Capture the cell that displays the provided text and extract its (X, Y) central coordinate. 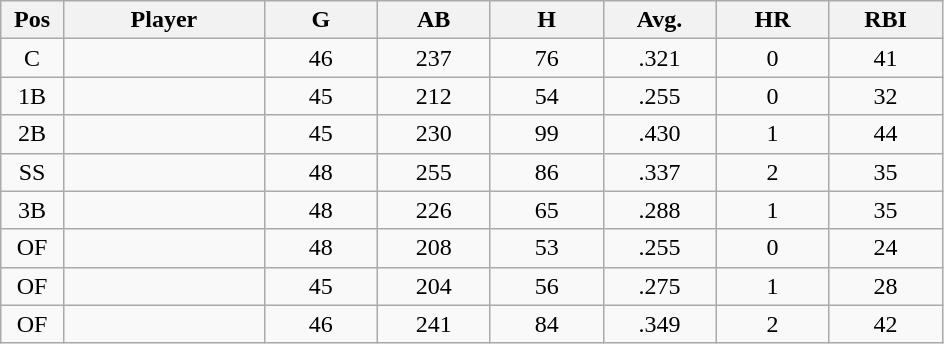
54 (546, 96)
56 (546, 286)
HR (772, 20)
84 (546, 324)
24 (886, 248)
.430 (660, 134)
86 (546, 172)
2B (32, 134)
AB (434, 20)
237 (434, 58)
Player (164, 20)
99 (546, 134)
42 (886, 324)
44 (886, 134)
32 (886, 96)
255 (434, 172)
53 (546, 248)
SS (32, 172)
Avg. (660, 20)
41 (886, 58)
.321 (660, 58)
204 (434, 286)
G (320, 20)
.337 (660, 172)
.275 (660, 286)
226 (434, 210)
.288 (660, 210)
3B (32, 210)
28 (886, 286)
212 (434, 96)
1B (32, 96)
H (546, 20)
Pos (32, 20)
208 (434, 248)
RBI (886, 20)
.349 (660, 324)
76 (546, 58)
241 (434, 324)
230 (434, 134)
C (32, 58)
65 (546, 210)
